From the cell containing the given text, extract its center point as [X, Y] coordinate. 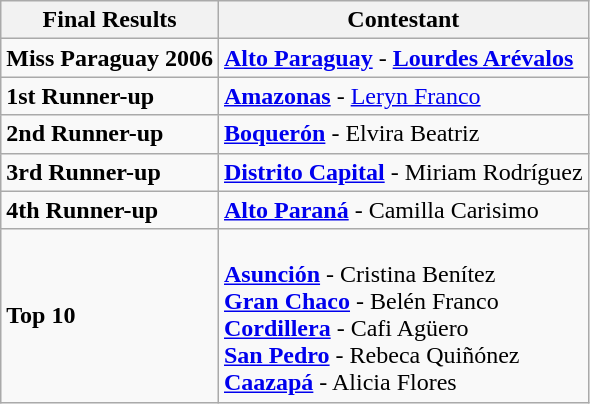
Contestant [403, 20]
4th Runner-up [110, 210]
Final Results [110, 20]
Top 10 [110, 316]
Asunción - Cristina Benítez Gran Chaco - Belén Franco Cordillera - Cafi Agüero San Pedro - Rebeca Quiñónez Caazapá - Alicia Flores [403, 316]
2nd Runner-up [110, 134]
1st Runner-up [110, 96]
Miss Paraguay 2006 [110, 58]
Alto Paraná - Camilla Carisimo [403, 210]
Boquerón - Elvira Beatriz [403, 134]
Amazonas - Leryn Franco [403, 96]
Distrito Capital - Miriam Rodríguez [403, 172]
Alto Paraguay - Lourdes Arévalos [403, 58]
3rd Runner-up [110, 172]
